From the cell containing the given text, extract its center point as (X, Y) coordinate. 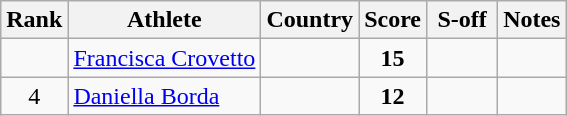
Athlete (164, 20)
12 (393, 96)
Country (310, 20)
15 (393, 58)
4 (34, 96)
Rank (34, 20)
Notes (532, 20)
Daniella Borda (164, 96)
Score (393, 20)
S-off (462, 20)
Francisca Crovetto (164, 58)
